Identify which cell holds the provided text, then report its [X, Y] central coordinate. 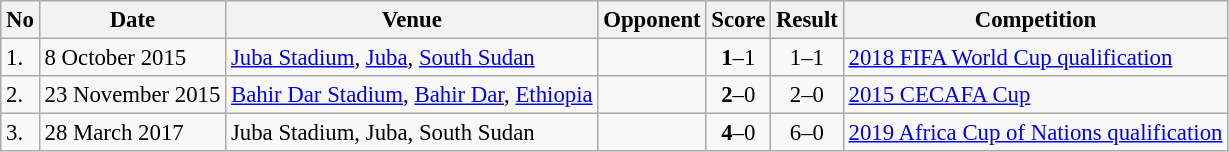
3. [20, 133]
Date [132, 20]
28 March 2017 [132, 133]
Competition [1036, 20]
Result [808, 20]
2018 FIFA World Cup qualification [1036, 58]
Venue [412, 20]
2015 CECAFA Cup [1036, 95]
23 November 2015 [132, 95]
6–0 [808, 133]
Bahir Dar Stadium, Bahir Dar, Ethiopia [412, 95]
4–0 [738, 133]
2019 Africa Cup of Nations qualification [1036, 133]
Opponent [652, 20]
Score [738, 20]
No [20, 20]
1. [20, 58]
2. [20, 95]
8 October 2015 [132, 58]
